Provide the (x, y) coordinate of the cell's center where the given text is located.  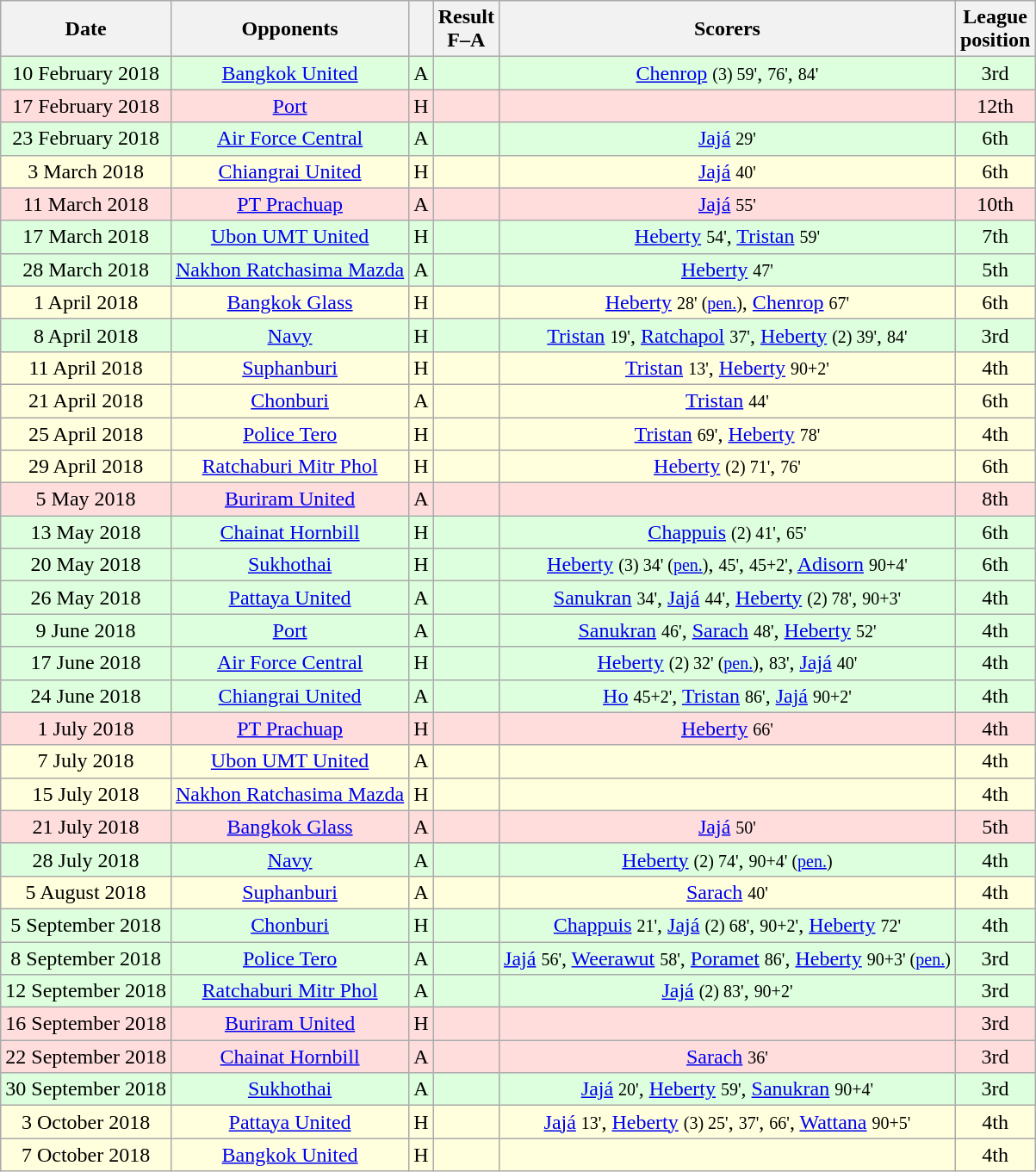
Heberty 47' (728, 270)
Jajá 29' (728, 139)
16 September 2018 (86, 1024)
Leagueposition (995, 29)
10 February 2018 (86, 73)
23 February 2018 (86, 139)
7 July 2018 (86, 761)
Chenrop (3) 59', 76', 84' (728, 73)
22 September 2018 (86, 1057)
Jajá 56', Weerawut 58', Poramet 86', Heberty 90+3' (pen.) (728, 958)
7th (995, 237)
8 April 2018 (86, 335)
17 March 2018 (86, 237)
Chappuis 21', Jajá (2) 68', 90+2', Heberty 72' (728, 925)
Sarach 36' (728, 1057)
21 April 2018 (86, 400)
Heberty (2) 71', 76' (728, 467)
Ho 45+2', Tristan 86', Jajá 90+2' (728, 696)
ResultF–A (466, 29)
Jajá 50' (728, 827)
5 May 2018 (86, 499)
24 June 2018 (86, 696)
Tristan 13', Heberty 90+2' (728, 368)
Heberty 66' (728, 729)
21 July 2018 (86, 827)
12th (995, 106)
12 September 2018 (86, 991)
10th (995, 204)
8 September 2018 (86, 958)
5 September 2018 (86, 925)
17 February 2018 (86, 106)
Opponents (289, 29)
Jajá 55' (728, 204)
7 October 2018 (86, 1155)
Heberty (2) 74', 90+4' (pen.) (728, 859)
Heberty (2) 32' (pen.), 83', Jajá 40' (728, 663)
Sanukran 46', Sarach 48', Heberty 52' (728, 630)
28 March 2018 (86, 270)
29 April 2018 (86, 467)
3 October 2018 (86, 1122)
20 May 2018 (86, 565)
17 June 2018 (86, 663)
Sanukran 34', Jajá 44', Heberty (2) 78', 90+3' (728, 598)
26 May 2018 (86, 598)
Jajá 40' (728, 171)
Heberty 28' (pen.), Chenrop 67' (728, 302)
Tristan 44' (728, 400)
15 July 2018 (86, 794)
Chappuis (2) 41', 65' (728, 532)
Heberty (3) 34' (pen.), 45', 45+2', Adisorn 90+4' (728, 565)
Jajá 20', Heberty 59', Sanukran 90+4' (728, 1089)
28 July 2018 (86, 859)
1 April 2018 (86, 302)
11 March 2018 (86, 204)
13 May 2018 (86, 532)
8th (995, 499)
30 September 2018 (86, 1089)
Heberty 54', Tristan 59' (728, 237)
25 April 2018 (86, 433)
Sarach 40' (728, 892)
Tristan 69', Heberty 78' (728, 433)
9 June 2018 (86, 630)
Scorers (728, 29)
11 April 2018 (86, 368)
3 March 2018 (86, 171)
Jajá 13', Heberty (3) 25', 37', 66', Wattana 90+5' (728, 1122)
Date (86, 29)
5 August 2018 (86, 892)
Tristan 19', Ratchapol 37', Heberty (2) 39', 84' (728, 335)
Jajá (2) 83', 90+2' (728, 991)
1 July 2018 (86, 729)
